Search for the cell housing the specified text and yield its (X, Y) center coordinate. 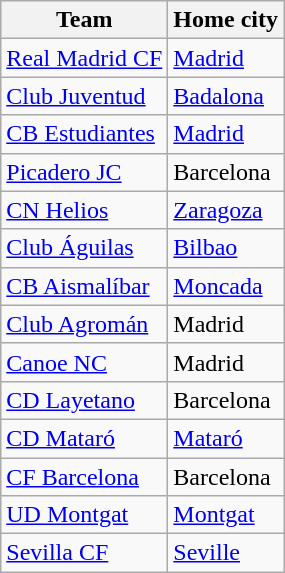
Bilbao (226, 248)
Team (84, 20)
Montgat (226, 515)
CN Helios (84, 210)
Moncada (226, 286)
Badalona (226, 96)
Real Madrid CF (84, 58)
CB Aismalíbar (84, 286)
CD Layetano (84, 400)
Club Agromán (84, 324)
CB Estudiantes (84, 134)
UD Montgat (84, 515)
Canoe NC (84, 362)
Picadero JC (84, 172)
CF Barcelona (84, 477)
Zaragoza (226, 210)
Sevilla CF (84, 553)
CD Mataró (84, 438)
Seville (226, 553)
Club Juventud (84, 96)
Mataró (226, 438)
Club Águilas (84, 248)
Home city (226, 20)
